Pinpoint the cell where the given text exists, returning its (X, Y) midpoint coordinate. 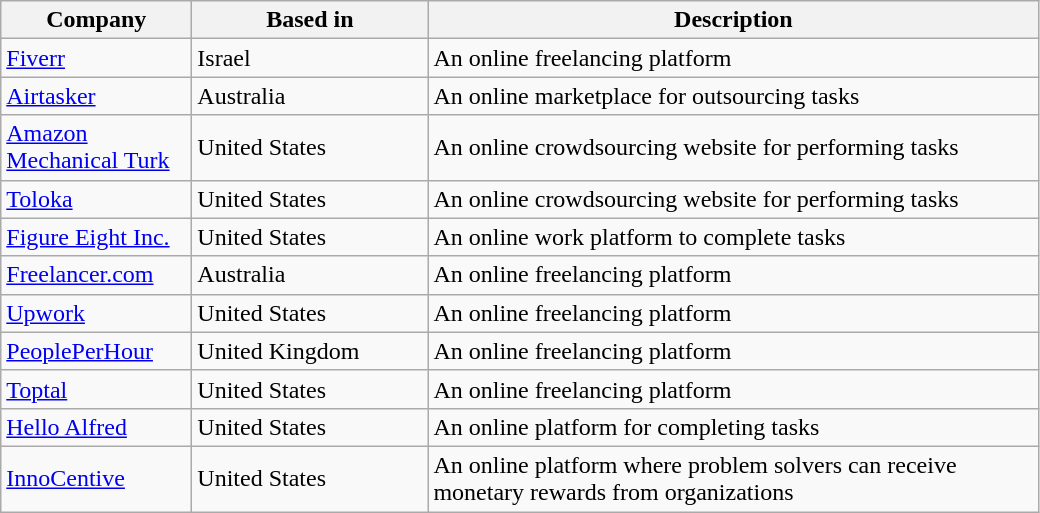
Fiverr (96, 58)
Hello Alfred (96, 427)
Israel (310, 58)
Freelancer.com (96, 275)
An online platform for completing tasks (734, 427)
Based in (310, 20)
An online marketplace for outsourcing tasks (734, 96)
Company (96, 20)
United Kingdom (310, 351)
PeoplePerHour (96, 351)
An online platform where problem solvers can receive monetary rewards from organizations (734, 478)
Toloka (96, 199)
Figure Eight Inc. (96, 237)
Airtasker (96, 96)
Toptal (96, 389)
Upwork (96, 313)
Amazon Mechanical Turk (96, 148)
An online work platform to complete tasks (734, 237)
InnoCentive (96, 478)
Description (734, 20)
